Pinpoint the cell where the given text exists, returning its [x, y] midpoint coordinate. 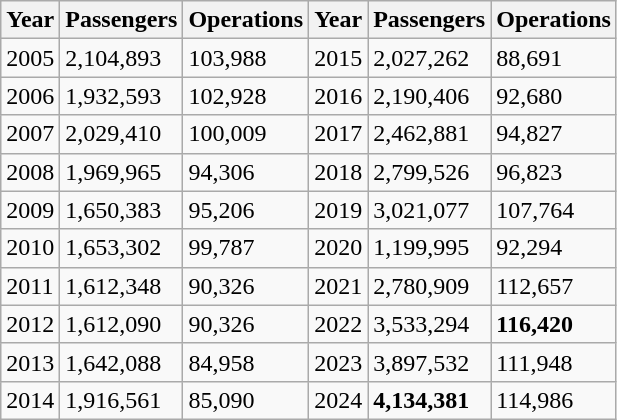
94,306 [246, 172]
4,134,381 [430, 400]
84,958 [246, 362]
3,897,532 [430, 362]
3,533,294 [430, 324]
2012 [30, 324]
94,827 [554, 134]
2014 [30, 400]
1,199,995 [430, 248]
2023 [338, 362]
88,691 [554, 58]
92,294 [554, 248]
107,764 [554, 210]
2011 [30, 286]
2020 [338, 248]
1,932,593 [122, 96]
100,009 [246, 134]
1,969,965 [122, 172]
102,928 [246, 96]
2006 [30, 96]
2009 [30, 210]
2,799,526 [430, 172]
103,988 [246, 58]
99,787 [246, 248]
96,823 [554, 172]
1,612,090 [122, 324]
2,462,881 [430, 134]
2010 [30, 248]
2016 [338, 96]
2015 [338, 58]
2008 [30, 172]
1,653,302 [122, 248]
1,916,561 [122, 400]
1,642,088 [122, 362]
2024 [338, 400]
112,657 [554, 286]
3,021,077 [430, 210]
2,029,410 [122, 134]
85,090 [246, 400]
2,780,909 [430, 286]
2,027,262 [430, 58]
1,612,348 [122, 286]
2,190,406 [430, 96]
114,986 [554, 400]
2022 [338, 324]
2,104,893 [122, 58]
2005 [30, 58]
111,948 [554, 362]
2018 [338, 172]
2019 [338, 210]
2013 [30, 362]
116,420 [554, 324]
95,206 [246, 210]
2007 [30, 134]
92,680 [554, 96]
1,650,383 [122, 210]
2017 [338, 134]
2021 [338, 286]
